Output the [X, Y] coordinate of the center of the cell containing the given text.  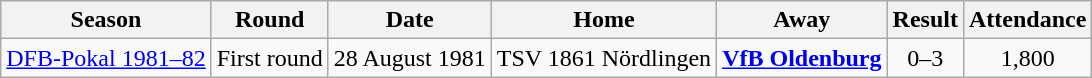
Result [925, 20]
Attendance [1027, 20]
1,800 [1027, 58]
Season [106, 20]
Home [604, 20]
Away [802, 20]
28 August 1981 [410, 58]
DFB-Pokal 1981–82 [106, 58]
VfB Oldenburg [802, 58]
Date [410, 20]
0–3 [925, 58]
Round [270, 20]
First round [270, 58]
TSV 1861 Nördlingen [604, 58]
